Determine the (X, Y) coordinate at the center of the cell enclosing the given text.  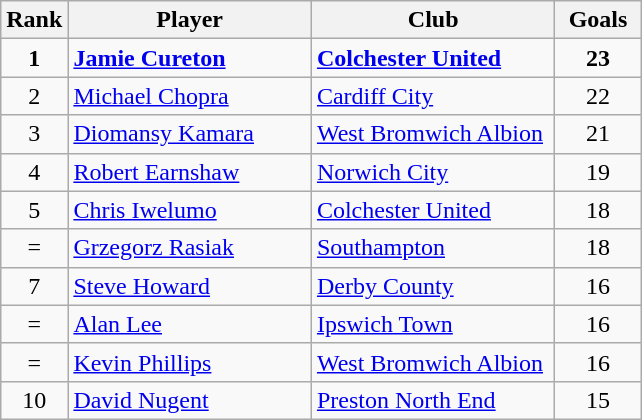
21 (598, 134)
Preston North End (433, 400)
Club (433, 20)
4 (34, 172)
19 (598, 172)
1 (34, 58)
Derby County (433, 286)
2 (34, 96)
Cardiff City (433, 96)
Goals (598, 20)
7 (34, 286)
Ipswich Town (433, 324)
15 (598, 400)
Player (190, 20)
Alan Lee (190, 324)
3 (34, 134)
Michael Chopra (190, 96)
Robert Earnshaw (190, 172)
Steve Howard (190, 286)
Grzegorz Rasiak (190, 248)
23 (598, 58)
22 (598, 96)
Diomansy Kamara (190, 134)
Chris Iwelumo (190, 210)
David Nugent (190, 400)
10 (34, 400)
5 (34, 210)
Kevin Phillips (190, 362)
Rank (34, 20)
Jamie Cureton (190, 58)
Norwich City (433, 172)
Southampton (433, 248)
